Provide the [X, Y] coordinate of the cell's center where the given text is located.  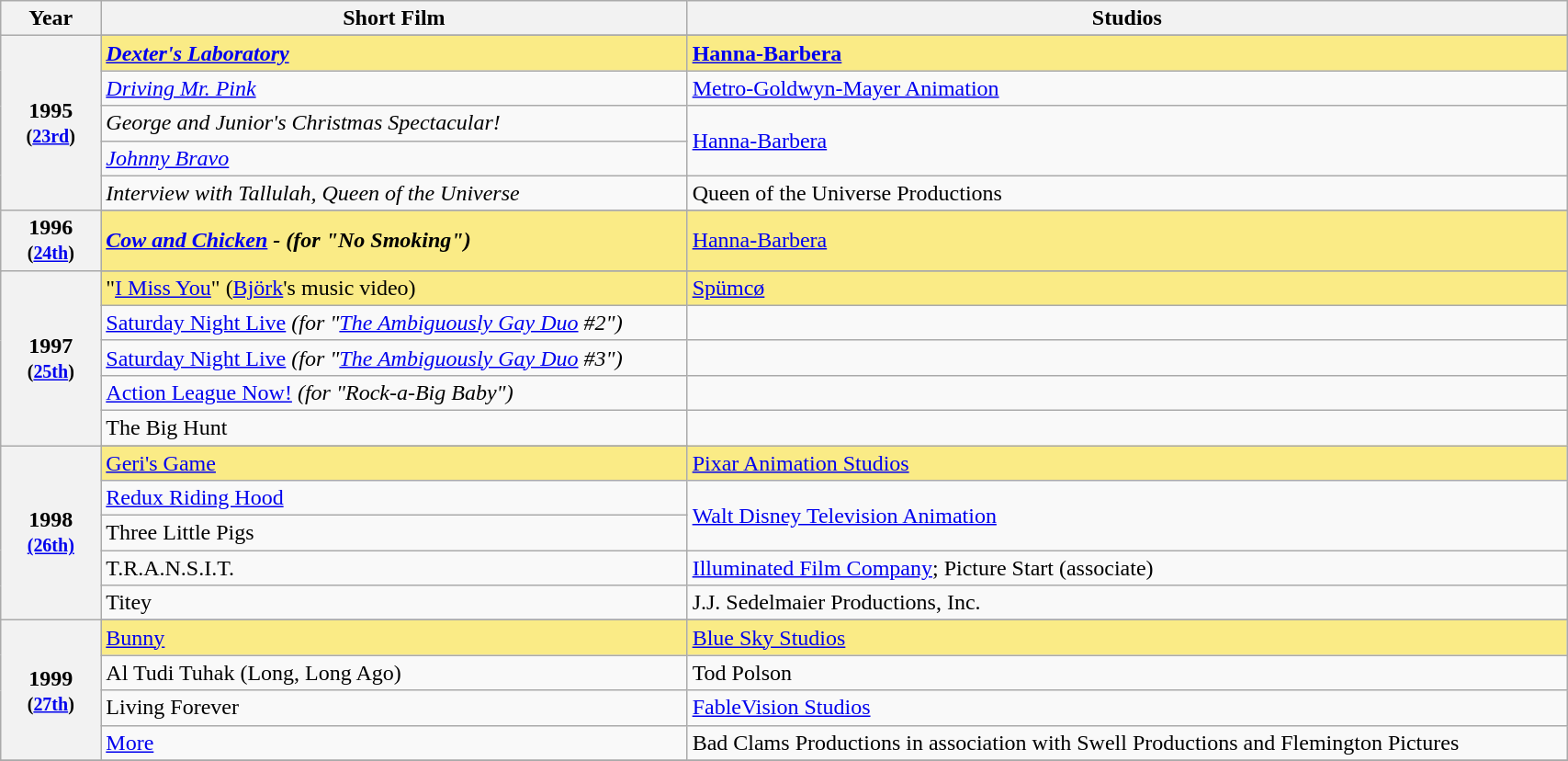
Pixar Animation Studios [1127, 462]
Titey [394, 603]
T.R.A.N.S.I.T. [394, 568]
Al Tudi Tuhak (Long, Long Ago) [394, 673]
Interview with Tallulah, Queen of the Universe [394, 193]
1995 (23rd) [51, 123]
Studios [1127, 18]
Dexter's Laboratory [394, 53]
Metro-Goldwyn-Mayer Animation [1127, 88]
The Big Hunt [394, 427]
Illuminated Film Company; Picture Start (associate) [1127, 568]
Bunny [394, 638]
J.J. Sedelmaier Productions, Inc. [1127, 603]
1999 (27th) [51, 690]
Saturday Night Live (for "The Ambiguously Gay Duo #2") [394, 323]
Queen of the Universe Productions [1127, 193]
Living Forever [394, 708]
Cow and Chicken - (for "No Smoking") [394, 241]
Tod Polson [1127, 673]
1996 (24th) [51, 241]
1997 (25th) [51, 358]
Walt Disney Television Animation [1127, 516]
Spümcø [1127, 288]
Driving Mr. Pink [394, 88]
Three Little Pigs [394, 533]
Blue Sky Studios [1127, 638]
Short Film [394, 18]
Action League Now! (for "Rock-a-Big Baby") [394, 392]
Redux Riding Hood [394, 498]
FableVision Studios [1127, 708]
Johnny Bravo [394, 158]
More [394, 743]
George and Junior's Christmas Spectacular! [394, 123]
Geri's Game [394, 462]
Saturday Night Live (for "The Ambiguously Gay Duo #3") [394, 358]
"I Miss You" (Björk's music video) [394, 288]
1998(26th) [51, 532]
Year [51, 18]
Bad Clams Productions in association with Swell Productions and Flemington Pictures [1127, 743]
